For the text-containing cell, return its midpoint in [x, y] coordinate format. 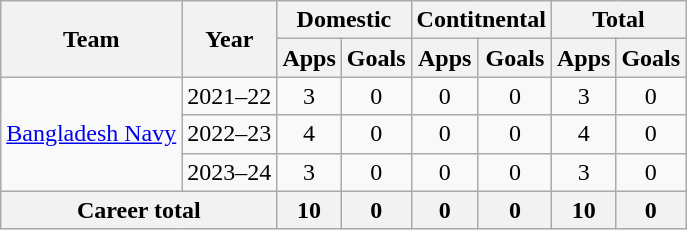
2022–23 [230, 134]
Total [618, 20]
Bangladesh Navy [92, 134]
2021–22 [230, 96]
Contitnental [481, 20]
2023–24 [230, 172]
Domestic [344, 20]
Team [92, 39]
Year [230, 39]
Career total [139, 210]
